Scan for the cell matching the given text and deliver its (x, y) coordinate at center. 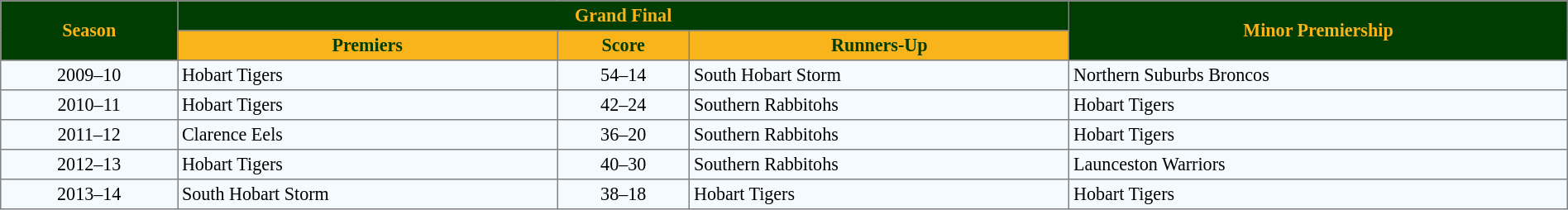
40–30 (624, 165)
Runners-Up (880, 45)
38–18 (624, 194)
Minor Premiership (1318, 31)
Grand Final (624, 16)
Premiers (367, 45)
Northern Suburbs Broncos (1318, 75)
36–20 (624, 135)
Launceston Warriors (1318, 165)
Season (89, 31)
2009–10 (89, 75)
Score (624, 45)
Clarence Eels (367, 135)
42–24 (624, 105)
2010–11 (89, 105)
2012–13 (89, 165)
2011–12 (89, 135)
54–14 (624, 75)
2013–14 (89, 194)
